Provide the [X, Y] coordinate of the cell's center where the given text is located.  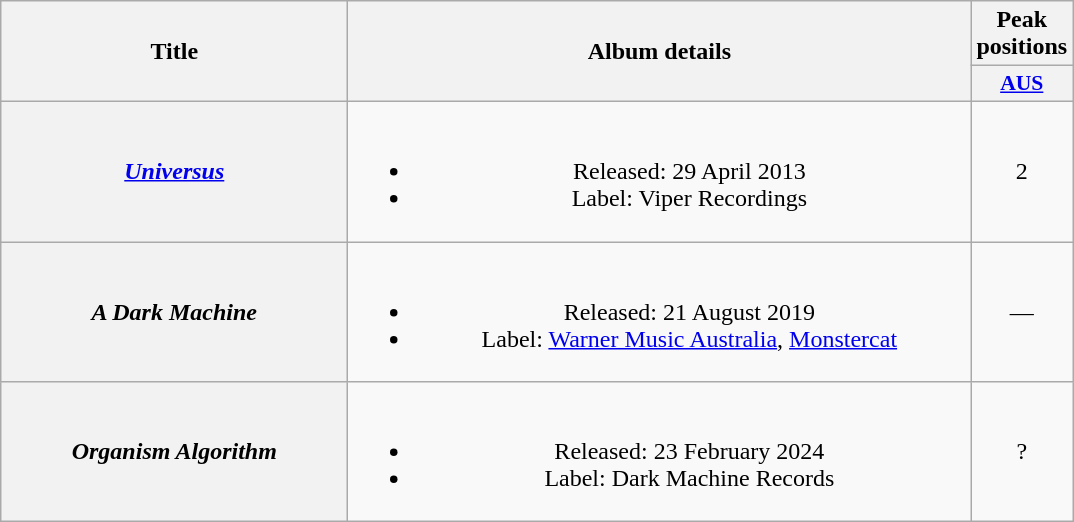
AUS [1022, 84]
Released: 29 April 2013Label: Viper Recordings [660, 171]
2 [1022, 171]
Title [174, 52]
Organism Algorithm [174, 452]
— [1022, 312]
Released: 21 August 2019Label: Warner Music Australia, Monstercat [660, 312]
? [1022, 452]
A Dark Machine [174, 312]
Universus [174, 171]
Released: 23 February 2024Label: Dark Machine Records [660, 452]
Peak positions [1022, 34]
Album details [660, 52]
